Locate the cell with the specified text and output its [x, y] center coordinate. 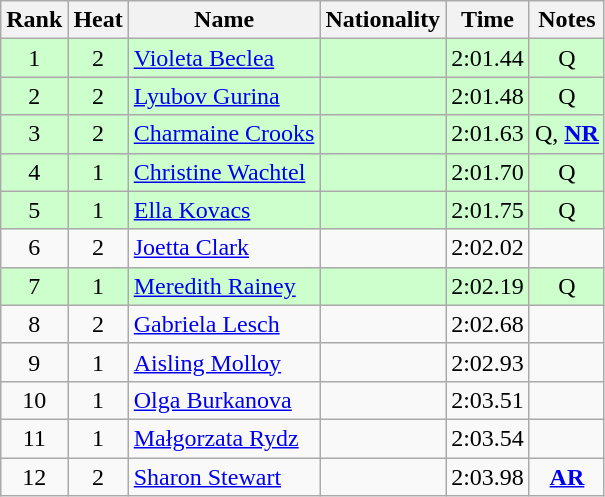
9 [34, 362]
2:02.02 [488, 248]
Ella Kovacs [224, 210]
2:03.51 [488, 400]
Heat [98, 20]
Q, NR [566, 134]
Gabriela Lesch [224, 324]
2:01.75 [488, 210]
Name [224, 20]
Notes [566, 20]
Rank [34, 20]
Nationality [383, 20]
Christine Wachtel [224, 172]
2:03.98 [488, 477]
AR [566, 477]
2:01.44 [488, 58]
4 [34, 172]
12 [34, 477]
Aisling Molloy [224, 362]
2:01.63 [488, 134]
10 [34, 400]
Time [488, 20]
7 [34, 286]
3 [34, 134]
2:02.19 [488, 286]
6 [34, 248]
Violeta Beclea [224, 58]
Olga Burkanova [224, 400]
2:01.48 [488, 96]
8 [34, 324]
2:01.70 [488, 172]
Charmaine Crooks [224, 134]
2:03.54 [488, 438]
2:02.68 [488, 324]
2:02.93 [488, 362]
Lyubov Gurina [224, 96]
11 [34, 438]
Joetta Clark [224, 248]
Sharon Stewart [224, 477]
Meredith Rainey [224, 286]
5 [34, 210]
Małgorzata Rydz [224, 438]
